Detect which cell encompasses the target text, then output its [X, Y] center coordinate. 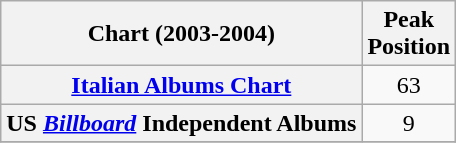
US Billboard Independent Albums [182, 123]
Chart (2003-2004) [182, 34]
PeakPosition [409, 34]
Italian Albums Chart [182, 85]
63 [409, 85]
9 [409, 123]
